Search for the cell housing the specified text and yield its [X, Y] center coordinate. 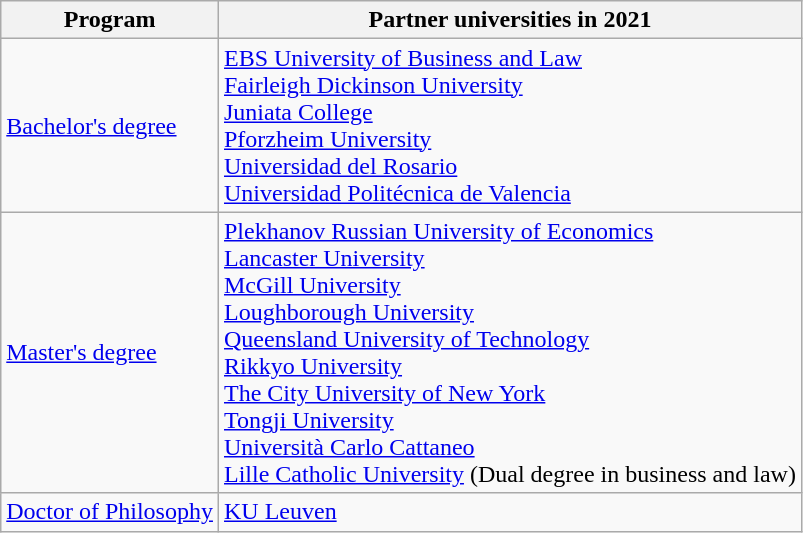
Master's degree [110, 352]
Bachelor's degree [110, 126]
Partner universities in 2021 [510, 20]
Program [110, 20]
Doctor of Philosophy [110, 512]
KU Leuven [510, 512]
